For the text-containing cell, return its midpoint in (x, y) coordinate format. 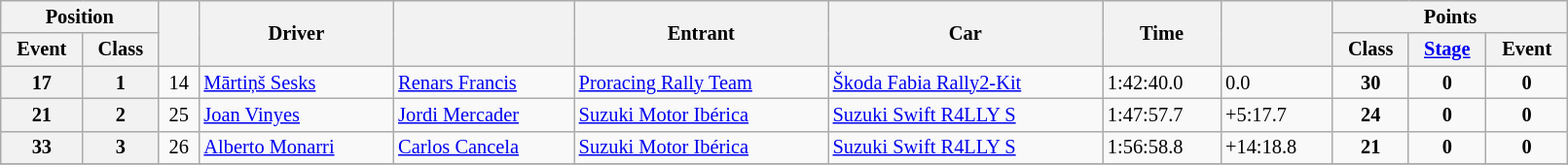
Carlos Cancela (484, 148)
Škoda Fabia Rally2-Kit (966, 82)
Time (1162, 33)
+14:18.8 (1277, 148)
26 (179, 148)
Position (80, 16)
Mārtiņš Sesks (297, 82)
14 (179, 82)
1 (121, 82)
1:56:58.8 (1162, 148)
Driver (297, 33)
Jordi Mercader (484, 115)
Proracing Rally Team (701, 82)
17 (42, 82)
3 (121, 148)
Joan Vinyes (297, 115)
Car (966, 33)
24 (1370, 115)
33 (42, 148)
2 (121, 115)
1:47:57.7 (1162, 115)
0.0 (1277, 82)
30 (1370, 82)
Alberto Monarri (297, 148)
+5:17.7 (1277, 115)
Entrant (701, 33)
Renars Francis (484, 82)
1:42:40.0 (1162, 82)
25 (179, 115)
Points (1450, 16)
Stage (1446, 49)
